For the text-containing cell, return its midpoint in (X, Y) coordinate format. 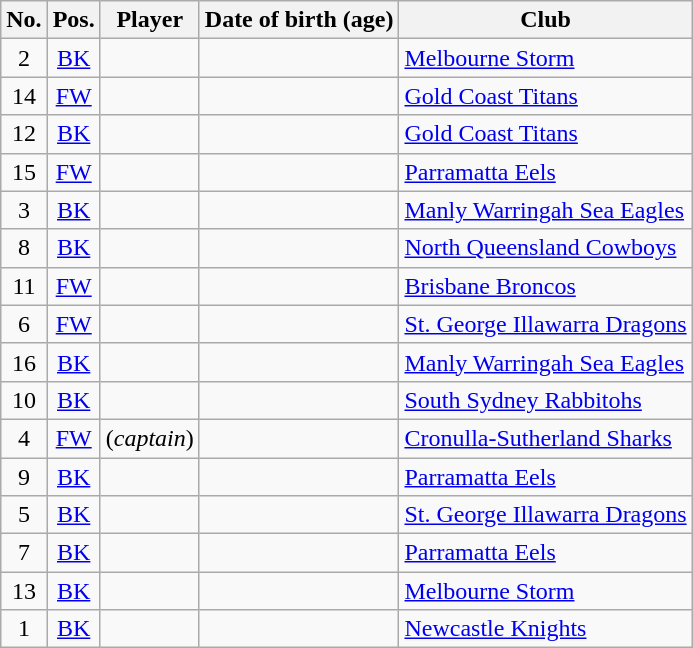
11 (24, 286)
4 (24, 438)
South Sydney Rabbitohs (546, 400)
3 (24, 210)
Cronulla-Sutherland Sharks (546, 438)
12 (24, 134)
Date of birth (age) (299, 20)
9 (24, 477)
7 (24, 553)
6 (24, 324)
Club (546, 20)
8 (24, 248)
Pos. (74, 20)
15 (24, 172)
2 (24, 58)
No. (24, 20)
13 (24, 591)
North Queensland Cowboys (546, 248)
Player (150, 20)
10 (24, 400)
Brisbane Broncos (546, 286)
1 (24, 629)
Newcastle Knights (546, 629)
(captain) (150, 438)
16 (24, 362)
14 (24, 96)
5 (24, 515)
